Determine the [X, Y] coordinate at the center of the cell enclosing the given text.  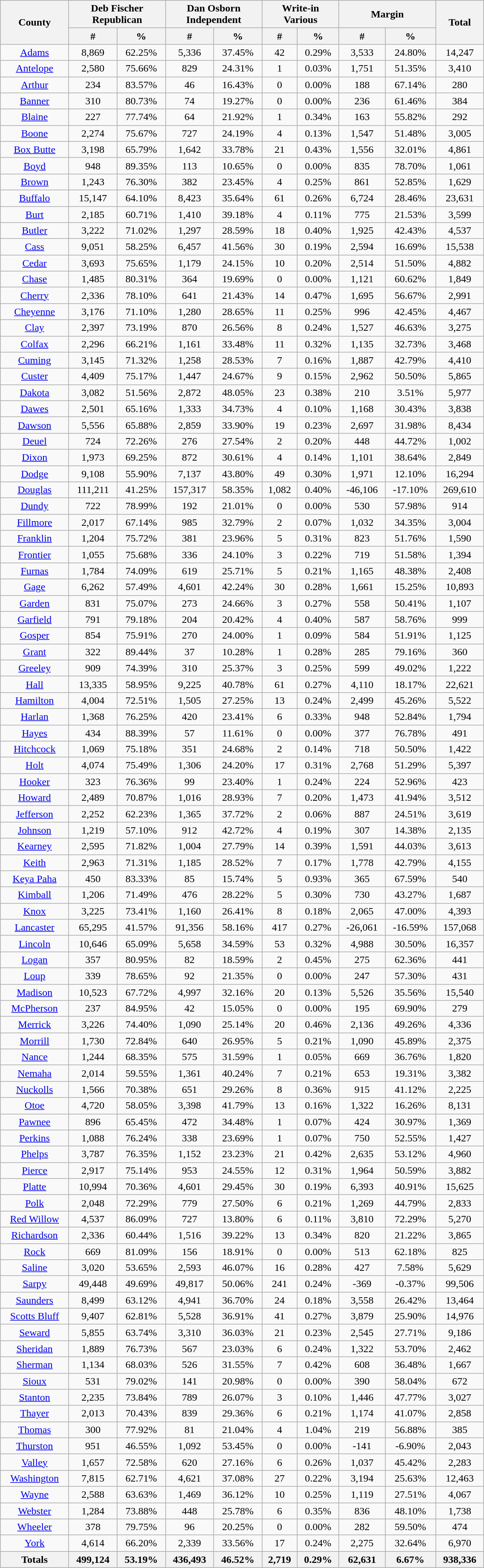
2,043 [460, 1446]
4,074 [93, 765]
10.65% [238, 166]
1,219 [93, 830]
12.10% [410, 474]
Write-inVarious [301, 14]
472 [190, 1122]
12,463 [460, 1478]
82 [190, 960]
5,556 [93, 425]
70.43% [141, 1413]
65.79% [141, 149]
56.88% [410, 1430]
Knox [35, 911]
13.80% [238, 1219]
74 [190, 101]
34.59% [238, 943]
3,020 [93, 1268]
619 [190, 571]
0.15% [318, 376]
49,817 [190, 1284]
75.66% [141, 69]
43.80% [238, 474]
1,687 [460, 895]
32.79% [238, 522]
381 [190, 539]
285 [362, 652]
79.18% [141, 619]
1.04% [318, 1430]
156 [190, 1251]
28.59% [238, 231]
44.79% [410, 1203]
75.07% [141, 603]
8,434 [460, 425]
33.56% [238, 1543]
Cherry [35, 295]
3,082 [93, 393]
67.72% [141, 992]
66.21% [141, 344]
23.40% [238, 782]
2,296 [93, 344]
269,610 [460, 490]
1,333 [190, 409]
37.45% [238, 52]
996 [362, 312]
74.39% [141, 668]
Dodge [35, 474]
Hamilton [35, 700]
1,092 [190, 1446]
1,002 [460, 441]
4,067 [460, 1494]
0.93% [318, 879]
1,297 [190, 231]
Gosper [35, 636]
1,284 [93, 1511]
68.35% [141, 1057]
4,941 [190, 1300]
62.18% [410, 1251]
Otoe [35, 1106]
62.23% [141, 814]
85 [190, 879]
Banner [35, 101]
65,295 [93, 927]
2,275 [362, 1543]
26.41% [238, 911]
18.91% [238, 1251]
73.19% [141, 328]
16.69% [410, 247]
2,768 [362, 765]
24.67% [238, 376]
Jefferson [35, 814]
3,198 [93, 149]
1,657 [93, 1462]
Red Willow [35, 1219]
887 [362, 814]
62.81% [141, 1316]
24.66% [238, 603]
339 [93, 976]
2,858 [460, 1413]
31.98% [410, 425]
75.91% [141, 636]
Nuckolls [35, 1089]
27.79% [238, 846]
608 [362, 1365]
2,594 [362, 247]
4,882 [460, 263]
31.55% [238, 1365]
41.79% [238, 1106]
1,206 [93, 895]
2,859 [190, 425]
72.51% [141, 700]
23 [279, 393]
360 [460, 652]
79.75% [141, 1527]
641 [190, 295]
86.09% [141, 1219]
1,730 [93, 1041]
4,409 [93, 376]
13,464 [460, 1300]
16,294 [460, 474]
Hitchcock [35, 749]
382 [190, 182]
23.45% [238, 182]
530 [362, 506]
24.00% [238, 636]
21.01% [238, 506]
65.16% [141, 409]
28.53% [238, 360]
2,462 [460, 1349]
36.76% [410, 1057]
5,528 [190, 1316]
157,317 [190, 490]
37 [190, 652]
599 [362, 668]
15.25% [410, 587]
7,137 [190, 474]
789 [190, 1397]
2,017 [93, 522]
57.98% [410, 506]
730 [362, 895]
69.25% [141, 457]
Perkins [35, 1138]
1,973 [93, 457]
41.94% [410, 798]
Fillmore [35, 522]
91,356 [190, 927]
56.67% [410, 295]
227 [93, 117]
3,005 [460, 133]
36.48% [410, 1365]
41.12% [410, 1089]
50.41% [410, 603]
Lancaster [35, 927]
985 [190, 522]
8,869 [93, 52]
40.24% [238, 1073]
11.61% [238, 733]
2,014 [93, 1073]
5,270 [460, 1219]
Johnson [35, 830]
236 [362, 101]
75.18% [141, 749]
2,013 [93, 1413]
Furnas [35, 571]
914 [460, 506]
69.90% [410, 1009]
5,629 [460, 1268]
474 [460, 1527]
19.27% [238, 101]
92 [190, 976]
28.65% [238, 312]
Buffalo [35, 198]
336 [190, 555]
434 [93, 733]
32.16% [238, 992]
89.35% [141, 166]
62,631 [362, 1559]
Grant [35, 652]
55.90% [141, 474]
15.74% [238, 879]
65.45% [141, 1122]
823 [362, 539]
24.68% [238, 749]
2,339 [190, 1543]
3,558 [362, 1300]
36.03% [238, 1333]
1,784 [93, 571]
Pierce [35, 1170]
1,088 [93, 1138]
Butler [35, 231]
Greeley [35, 668]
292 [460, 117]
653 [362, 1073]
72.84% [141, 1041]
540 [460, 879]
Hayes [35, 733]
3,275 [460, 328]
2,252 [93, 814]
1,306 [190, 765]
4,960 [460, 1154]
282 [362, 1527]
47.77% [410, 1397]
Keya Paha [35, 879]
Deb FischerRepublican [117, 14]
50.59% [410, 1170]
1,135 [362, 344]
157,068 [460, 927]
1,125 [460, 636]
3,004 [460, 522]
417 [279, 927]
558 [362, 603]
19.69% [238, 279]
2,408 [460, 571]
2,849 [460, 457]
58.76% [410, 619]
35.64% [238, 198]
53.12% [410, 1154]
16,357 [460, 943]
Adams [35, 52]
Dawson [35, 425]
111,211 [93, 490]
81 [190, 1430]
36.70% [238, 1300]
44.72% [410, 441]
9,108 [93, 474]
32.64% [410, 1543]
49,448 [93, 1284]
1,590 [460, 539]
450 [93, 879]
0.43% [318, 149]
62.71% [141, 1478]
Douglas [35, 490]
436,493 [190, 1559]
16.26% [410, 1106]
234 [93, 85]
7,815 [93, 1478]
Harlan [35, 717]
24.51% [410, 814]
2,225 [460, 1089]
Franklin [35, 539]
74.09% [141, 571]
951 [93, 1446]
33.78% [238, 149]
1,473 [362, 798]
Richardson [35, 1235]
1,422 [460, 749]
-141 [362, 1446]
Rock [35, 1251]
0.39% [318, 846]
Saunders [35, 1300]
5,526 [362, 992]
County [35, 22]
Dawes [35, 409]
1,889 [93, 1349]
6.67% [410, 1559]
49.02% [410, 668]
5,336 [190, 52]
2,719 [279, 1559]
27.16% [238, 1462]
Blaine [35, 117]
Seward [35, 1333]
5,522 [460, 700]
-0.37% [410, 1284]
1,061 [460, 166]
20.42% [238, 619]
1,152 [190, 1154]
6,724 [362, 198]
40.78% [238, 684]
195 [362, 1009]
2,545 [362, 1333]
3,810 [362, 1219]
Washington [35, 1478]
68.03% [141, 1365]
273 [190, 603]
10.28% [238, 652]
Thomas [35, 1430]
Scotts Bluff [35, 1316]
829 [190, 69]
3,226 [93, 1025]
Total [460, 22]
1,964 [362, 1170]
25.90% [410, 1316]
77.74% [141, 117]
0.35% [318, 1511]
4,467 [460, 312]
270 [190, 636]
351 [190, 749]
1,032 [362, 522]
Sarpy [35, 1284]
2,274 [93, 133]
357 [93, 960]
9,225 [190, 684]
4,621 [190, 1478]
Webster [35, 1511]
6,393 [362, 1187]
51.56% [141, 393]
24.20% [238, 765]
23.96% [238, 539]
27.71% [410, 1333]
431 [460, 976]
51.76% [410, 539]
Chase [35, 279]
1,055 [93, 555]
63.12% [141, 1300]
46.55% [141, 1446]
4,393 [460, 911]
Polk [35, 1203]
59.50% [410, 1527]
71.31% [141, 863]
3,879 [362, 1316]
28.93% [238, 798]
74.40% [141, 1025]
3,382 [460, 1073]
854 [93, 636]
Garden [35, 603]
29.26% [238, 1089]
45.26% [410, 700]
75.17% [141, 376]
36.91% [238, 1316]
1,667 [460, 1365]
51.29% [410, 765]
2,499 [362, 700]
45.42% [410, 1462]
1,849 [460, 279]
33.48% [238, 344]
27 [279, 1478]
3,468 [460, 344]
89.44% [141, 652]
210 [362, 393]
26.56% [238, 328]
53.19% [141, 1559]
-26,061 [362, 927]
Phelps [35, 1154]
1,037 [362, 1462]
300 [93, 1430]
3,145 [93, 360]
909 [93, 668]
15,147 [93, 198]
620 [190, 1462]
651 [190, 1089]
0.45% [318, 960]
9,051 [93, 247]
4,988 [362, 943]
76.73% [141, 1349]
0.05% [318, 1057]
1,566 [93, 1089]
15,540 [460, 992]
1,185 [190, 863]
29.45% [238, 1187]
76.25% [141, 717]
2,833 [460, 1203]
2,962 [362, 376]
896 [93, 1122]
34.73% [238, 409]
70.36% [141, 1187]
14.38% [410, 830]
2,588 [93, 1494]
35.56% [410, 992]
21.04% [238, 1430]
0.06% [318, 814]
66.20% [141, 1543]
28.46% [410, 198]
836 [362, 1511]
1,174 [362, 1413]
9,407 [93, 1316]
27.50% [238, 1203]
870 [190, 328]
83.33% [141, 879]
42.72% [238, 830]
47.00% [410, 911]
30.50% [410, 943]
58.04% [410, 1381]
48.05% [238, 393]
65.88% [141, 425]
Nemaha [35, 1073]
3,882 [460, 1170]
71.02% [141, 231]
424 [362, 1122]
6,970 [460, 1543]
192 [190, 506]
Gage [35, 587]
476 [190, 895]
141 [190, 1381]
21.35% [238, 976]
4,720 [93, 1106]
12 [279, 1170]
2,580 [93, 69]
25.78% [238, 1511]
5,865 [460, 376]
1,661 [362, 587]
1,447 [190, 376]
53 [279, 943]
Margin [387, 14]
1,642 [190, 149]
1,280 [190, 312]
1,244 [93, 1057]
280 [460, 85]
3,027 [460, 1397]
52.55% [410, 1138]
3,619 [460, 814]
567 [190, 1349]
99 [190, 782]
1,168 [362, 409]
15,625 [460, 1187]
420 [190, 717]
1,004 [190, 846]
48.38% [410, 571]
75.14% [141, 1170]
49 [279, 474]
24 [279, 1300]
1,778 [362, 863]
427 [362, 1268]
21.53% [410, 214]
5,397 [460, 765]
72.26% [141, 441]
Howard [35, 798]
1,887 [362, 360]
76.24% [141, 1138]
73.88% [141, 1511]
60.71% [141, 214]
276 [190, 441]
Loup [35, 976]
2,872 [190, 393]
3,599 [460, 214]
322 [93, 652]
1,751 [362, 69]
0.09% [318, 636]
80.73% [141, 101]
390 [362, 1381]
5,855 [93, 1333]
51.35% [410, 69]
Morrill [35, 1041]
53.65% [141, 1268]
912 [190, 830]
338 [190, 1138]
584 [362, 636]
57.30% [410, 976]
531 [93, 1381]
57 [190, 733]
113 [190, 166]
53.70% [410, 1349]
1,925 [362, 231]
0.46% [318, 1025]
78.70% [410, 166]
39.22% [238, 1235]
163 [362, 117]
724 [93, 441]
1,269 [362, 1203]
3,398 [190, 1106]
60.44% [141, 1235]
3,533 [362, 52]
22,621 [460, 684]
25.71% [238, 571]
1,222 [460, 668]
32.73% [410, 344]
37.72% [238, 814]
3,225 [93, 911]
672 [460, 1381]
64.10% [141, 198]
Saline [35, 1268]
1,556 [362, 149]
15,538 [460, 247]
23,631 [460, 198]
2,697 [362, 425]
Dan OsbornIndependent [214, 14]
Brown [35, 182]
46.07% [238, 1268]
70.87% [141, 798]
-6.90% [410, 1446]
49.26% [410, 1025]
25.14% [238, 1025]
Platte [35, 1187]
Boone [35, 133]
63.74% [141, 1333]
2,136 [362, 1025]
526 [190, 1365]
23.41% [238, 717]
4,861 [460, 149]
41.25% [141, 490]
2,135 [460, 830]
Colfax [35, 344]
63.63% [141, 1494]
Dixon [35, 457]
237 [93, 1009]
Frontier [35, 555]
377 [362, 733]
Hall [35, 684]
70.38% [141, 1089]
41.57% [141, 927]
1,469 [190, 1494]
1,369 [460, 1122]
9,186 [460, 1333]
76.30% [141, 182]
820 [362, 1235]
1,134 [93, 1365]
10,523 [93, 992]
1,016 [190, 798]
1,243 [93, 182]
587 [362, 619]
76.35% [141, 1154]
3,787 [93, 1154]
10,893 [460, 587]
42.45% [410, 312]
364 [190, 279]
48.10% [410, 1511]
2,048 [93, 1203]
Wheeler [35, 1527]
16 [279, 1268]
2,065 [362, 911]
8,499 [93, 1300]
0.17% [318, 863]
24.19% [238, 133]
53.45% [238, 1446]
83.57% [141, 85]
791 [93, 619]
Wayne [35, 1494]
38.64% [410, 457]
73.84% [141, 1397]
79.02% [141, 1381]
58.05% [141, 1106]
28.52% [238, 863]
6,457 [190, 247]
Sheridan [35, 1349]
0.33% [318, 717]
4,997 [190, 992]
1,160 [190, 911]
25.37% [238, 668]
1,101 [362, 457]
1,394 [460, 555]
835 [362, 166]
1,527 [362, 328]
23.69% [238, 1138]
6,262 [93, 587]
71.49% [141, 895]
71.82% [141, 846]
2,635 [362, 1154]
26.95% [238, 1041]
Lincoln [35, 943]
1,446 [362, 1397]
Thayer [35, 1413]
323 [93, 782]
71.10% [141, 312]
219 [362, 1430]
1,820 [460, 1057]
-46,106 [362, 490]
14,247 [460, 52]
Nance [35, 1057]
2,185 [93, 214]
13,335 [93, 684]
18.17% [410, 684]
62.36% [410, 960]
2,991 [460, 295]
67.59% [410, 879]
99,506 [460, 1284]
75.65% [141, 263]
5,658 [190, 943]
58.35% [238, 490]
75.72% [141, 539]
14,976 [460, 1316]
3,176 [93, 312]
23.03% [238, 1349]
24.31% [238, 69]
46.63% [410, 328]
0.03% [318, 69]
36.12% [238, 1494]
1,165 [362, 571]
Custer [35, 376]
51.58% [410, 555]
72.58% [141, 1462]
2,963 [93, 863]
575 [190, 1057]
491 [460, 733]
71.32% [141, 360]
Dundy [35, 506]
4,155 [460, 863]
188 [362, 85]
1,179 [190, 263]
Antelope [35, 69]
-17.10% [410, 490]
25.63% [410, 1478]
839 [190, 1413]
41 [279, 1316]
1,695 [362, 295]
307 [362, 830]
27.54% [238, 441]
65.09% [141, 943]
4,410 [460, 360]
861 [362, 182]
915 [362, 1089]
44.03% [410, 846]
-369 [362, 1284]
Garfield [35, 619]
4,336 [460, 1025]
1,368 [93, 717]
81.09% [141, 1251]
722 [93, 506]
1,258 [190, 360]
52.85% [410, 182]
21.92% [238, 117]
37.08% [238, 1478]
1,427 [460, 1138]
825 [460, 1251]
26.42% [410, 1300]
640 [190, 1041]
2,283 [460, 1462]
938,336 [460, 1559]
2,593 [190, 1268]
Madison [35, 992]
204 [190, 619]
224 [362, 782]
73.41% [141, 911]
21.22% [410, 1235]
10,994 [93, 1187]
62.25% [141, 52]
241 [279, 1284]
76.78% [410, 733]
718 [362, 749]
275 [362, 960]
1,547 [362, 133]
75.68% [141, 555]
Burt [35, 214]
Merrick [35, 1025]
Logan [35, 960]
1,082 [279, 490]
19 [279, 425]
1,121 [362, 279]
24.10% [238, 555]
384 [460, 101]
1,365 [190, 814]
21.43% [238, 295]
31.59% [238, 1057]
58.16% [238, 927]
779 [190, 1203]
24.55% [238, 1170]
3,410 [460, 69]
2,489 [93, 798]
19.31% [410, 1073]
32.01% [410, 149]
Deuel [35, 441]
96 [190, 1527]
Kearney [35, 846]
51.50% [410, 263]
41.56% [238, 247]
0.47% [318, 295]
1,485 [93, 279]
26.07% [238, 1397]
2,501 [93, 409]
Clay [35, 328]
52.96% [410, 782]
60.62% [410, 279]
8,423 [190, 198]
1,629 [460, 182]
Dakota [35, 393]
30.61% [238, 457]
16.43% [238, 85]
1,794 [460, 717]
84.95% [141, 1009]
Box Butte [35, 149]
3,613 [460, 846]
78.10% [141, 295]
52.84% [410, 717]
513 [362, 1251]
42.43% [410, 231]
80.31% [141, 279]
3,310 [190, 1333]
30.43% [410, 409]
58.95% [141, 684]
50.06% [238, 1284]
77.92% [141, 1430]
61.46% [410, 101]
34.48% [238, 1122]
750 [362, 1138]
59.55% [141, 1073]
1,591 [362, 846]
46.52% [238, 1559]
30.97% [410, 1122]
24.80% [410, 52]
27.25% [238, 700]
3,865 [460, 1235]
23.23% [238, 1154]
Cass [35, 247]
999 [460, 619]
831 [93, 603]
Cedar [35, 263]
775 [362, 214]
75.67% [141, 133]
33.90% [238, 425]
3,693 [93, 263]
1,107 [460, 603]
4,614 [93, 1543]
0.38% [318, 393]
1,204 [93, 539]
Boyd [35, 166]
Cuming [35, 360]
79.16% [410, 652]
20.98% [238, 1381]
39.18% [238, 214]
55.82% [410, 117]
4,004 [93, 700]
49.69% [141, 1284]
34.35% [410, 522]
423 [460, 782]
Totals [35, 1559]
43.27% [410, 895]
46 [190, 85]
27.51% [410, 1494]
Sioux [35, 1381]
3,838 [460, 409]
51.48% [410, 133]
76.36% [141, 782]
3.51% [410, 393]
Thurston [35, 1446]
15.05% [238, 1009]
953 [190, 1170]
Sherman [35, 1365]
1,738 [460, 1511]
45.89% [410, 1041]
Holt [35, 765]
3,512 [460, 798]
York [35, 1543]
10,646 [93, 943]
441 [460, 960]
2,917 [93, 1170]
0.36% [318, 1089]
8,131 [460, 1106]
279 [460, 1009]
Cheyenne [35, 312]
2,514 [362, 263]
2,375 [460, 1041]
41.07% [410, 1413]
247 [362, 976]
5,977 [460, 393]
872 [190, 457]
18.59% [238, 960]
1,119 [362, 1494]
1,410 [190, 214]
385 [460, 1430]
57.49% [141, 587]
Pawnee [35, 1122]
2,235 [93, 1397]
2,397 [93, 328]
Valley [35, 1462]
78.65% [141, 976]
4,110 [362, 684]
7.58% [410, 1268]
Keith [35, 863]
51.91% [410, 636]
3,194 [362, 1478]
1,505 [190, 700]
365 [362, 879]
Hooker [35, 782]
75.49% [141, 765]
80.95% [141, 960]
24.15% [238, 263]
18 [279, 231]
58.25% [141, 247]
1,361 [190, 1073]
1,069 [93, 749]
Stanton [35, 1397]
1,516 [190, 1235]
9 [279, 376]
1,161 [190, 344]
Kimball [35, 895]
29.36% [238, 1413]
64 [190, 117]
Arthur [35, 85]
McPherson [35, 1009]
28.22% [238, 895]
1,971 [362, 474]
3,222 [93, 231]
20.25% [238, 1527]
-16.59% [410, 927]
40.91% [410, 1187]
719 [362, 555]
88.39% [141, 733]
378 [93, 1527]
78.99% [141, 506]
42.24% [238, 587]
2,595 [93, 846]
57.10% [141, 830]
499,124 [93, 1559]
